Identify which cell holds the provided text, then report its [x, y] central coordinate. 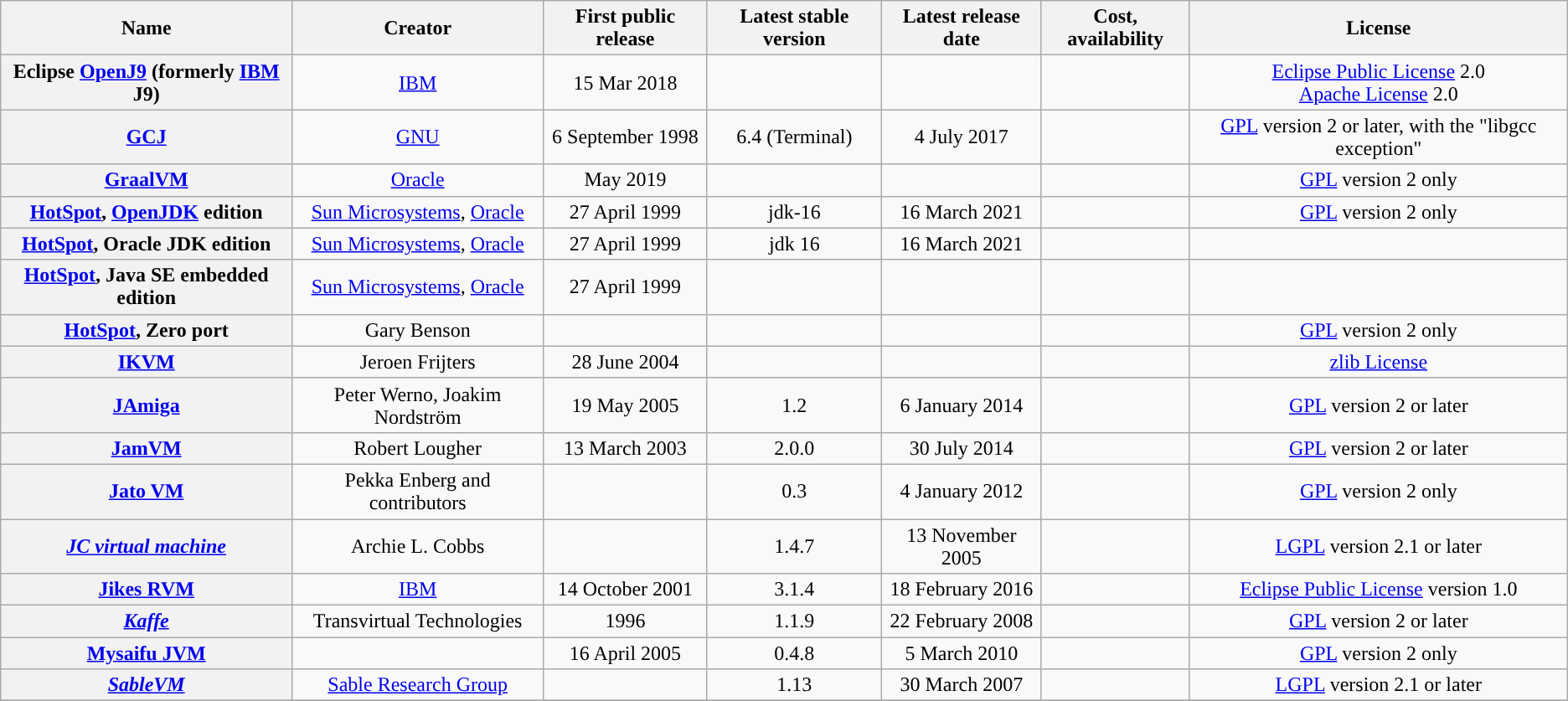
28 June 2004 [625, 362]
1996 [625, 621]
0.3 [794, 491]
Pekka Enberg and contributors [418, 491]
Oracle [418, 180]
Jikes RVM [147, 590]
Archie L. Cobbs [418, 546]
GPL version 2 or later, with the "libgcc exception" [1379, 137]
4 July 2017 [962, 137]
HotSpot, OpenJDK edition [147, 212]
jdk 16 [794, 244]
6 September 1998 [625, 137]
18 February 2016 [962, 590]
16 April 2005 [625, 653]
Name [147, 28]
19 May 2005 [625, 405]
Jato VM [147, 491]
22 February 2008 [962, 621]
5 March 2010 [962, 653]
Eclipse OpenJ9 (formerly IBM J9) [147, 82]
3.1.4 [794, 590]
Eclipse Public License 2.0Apache License 2.0 [1379, 82]
IKVM [147, 362]
HotSpot, Java SE embedded edition [147, 286]
13 November 2005 [962, 546]
13 March 2003 [625, 448]
1.4.7 [794, 546]
Kaffe [147, 621]
1.1.9 [794, 621]
GCJ [147, 137]
1.13 [794, 685]
Sable Research Group [418, 685]
GNU [418, 137]
HotSpot, Zero port [147, 330]
2.0.0 [794, 448]
JamVM [147, 448]
6 January 2014 [962, 405]
14 October 2001 [625, 590]
15 Mar 2018 [625, 82]
Jeroen Frijters [418, 362]
Eclipse Public License version 1.0 [1379, 590]
Gary Benson [418, 330]
1.2 [794, 405]
First public release [625, 28]
Creator [418, 28]
jdk-16 [794, 212]
HotSpot, Oracle JDK edition [147, 244]
Peter Werno, Joakim Nordström [418, 405]
JC virtual machine [147, 546]
JAmiga [147, 405]
30 March 2007 [962, 685]
30 July 2014 [962, 448]
Transvirtual Technologies [418, 621]
GraalVM [147, 180]
0.4.8 [794, 653]
Robert Lougher [418, 448]
Cost, availability [1116, 28]
May 2019 [625, 180]
SableVM [147, 685]
4 January 2012 [962, 491]
Latest release date [962, 28]
Mysaifu JVM [147, 653]
License [1379, 28]
Latest stable version [794, 28]
6.4 (Terminal) [794, 137]
zlib License [1379, 362]
